Determine the (X, Y) coordinate at the center of the cell enclosing the given text.  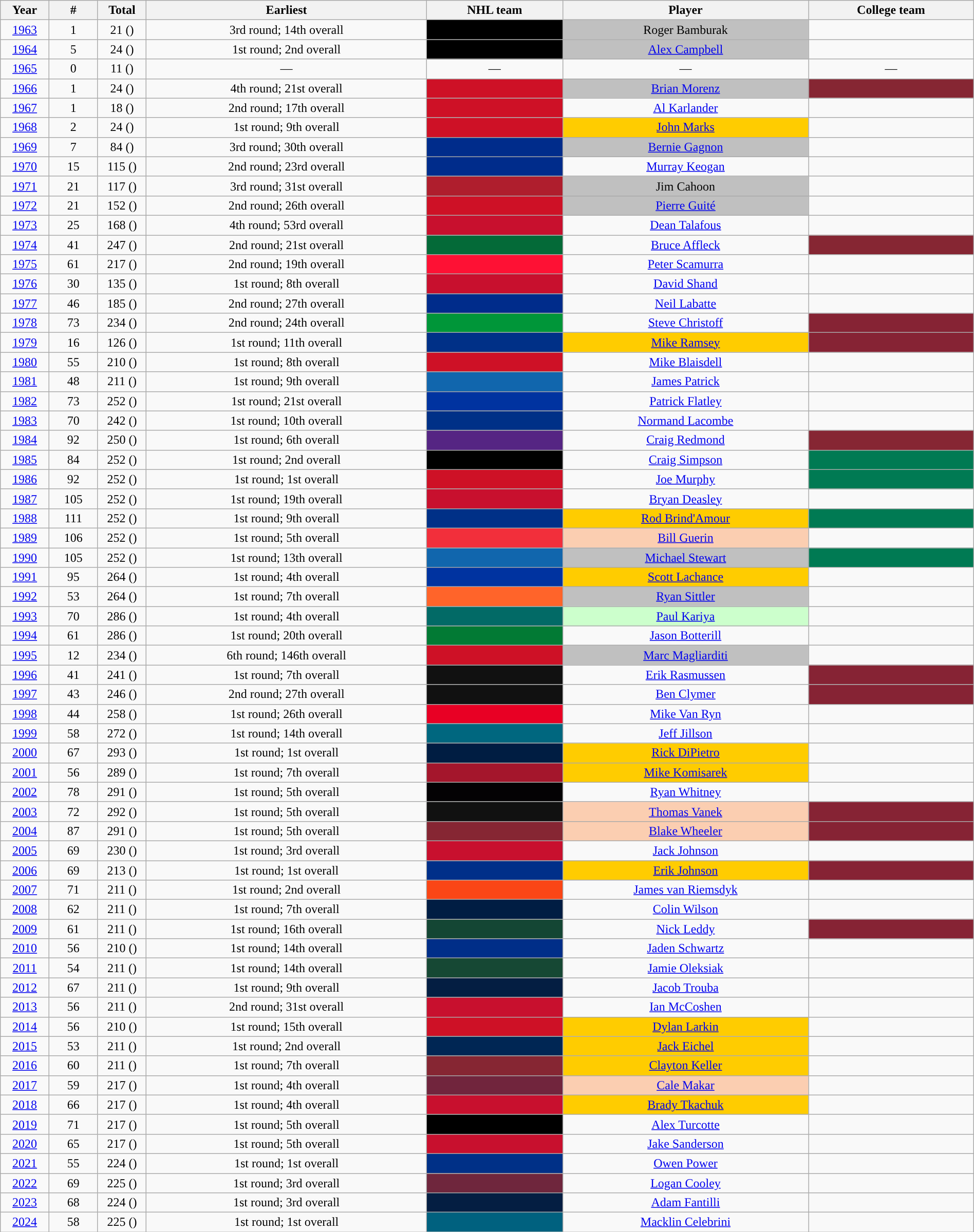
1974 (25, 245)
1992 (25, 597)
James van Riemsdyk (685, 890)
152 () (122, 205)
1977 (25, 304)
1968 (25, 127)
1993 (25, 616)
247 () (122, 245)
292 () (122, 811)
60 (73, 1066)
Adam Fantilli (685, 1203)
241 () (122, 675)
Mike Ramsey (685, 343)
185 () (122, 304)
Earliest (287, 10)
2nd round; 24th overall (287, 323)
1980 (25, 362)
59 (73, 1085)
Rick DiPietro (685, 753)
1981 (25, 382)
2024 (25, 1222)
Erik Rasmussen (685, 675)
Year (25, 10)
1973 (25, 225)
1998 (25, 714)
Alex Turcotte (685, 1124)
1975 (25, 264)
Cale Makar (685, 1085)
2008 (25, 909)
1985 (25, 460)
3rd round; 30th overall (287, 147)
1963 (25, 30)
2nd round; 19th overall (287, 264)
25 (73, 225)
Brady Tkachuk (685, 1105)
66 (73, 1105)
2014 (25, 1027)
Mike Komisarek (685, 772)
135 () (122, 284)
2002 (25, 792)
Normand Lacombe (685, 421)
84 (73, 460)
Marc Magliarditi (685, 655)
126 () (122, 343)
5 (73, 49)
1991 (25, 577)
293 () (122, 753)
Craig Simpson (685, 460)
1st round; 26th overall (287, 714)
1996 (25, 675)
18 () (122, 108)
2005 (25, 850)
Steve Christoff (685, 323)
Ryan Sittler (685, 597)
1976 (25, 284)
12 (73, 655)
2nd round; 21st overall (287, 245)
David Shand (685, 284)
Brian Morenz (685, 88)
1982 (25, 401)
1st round; 15th overall (287, 1027)
2nd round; 23rd overall (287, 166)
2 (73, 127)
Macklin Celebrini (685, 1222)
2015 (25, 1046)
1999 (25, 733)
16 (73, 343)
Jack Eichel (685, 1046)
Dean Talafous (685, 225)
2011 (25, 968)
Al Karlander (685, 108)
Ian McCoshen (685, 1007)
Dylan Larkin (685, 1027)
Bernie Gagnon (685, 147)
2017 (25, 1085)
NHL team (494, 10)
84 () (122, 147)
106 (73, 538)
72 (73, 811)
1972 (25, 205)
Erik Johnson (685, 870)
21 () (122, 30)
Joe Murphy (685, 479)
Ryan Whitney (685, 792)
272 () (122, 733)
1988 (25, 518)
Jaden Schwartz (685, 949)
2013 (25, 1007)
1966 (25, 88)
2023 (25, 1203)
Jack Johnson (685, 850)
Murray Keogan (685, 166)
2nd round; 26th overall (287, 205)
Jason Botterill (685, 636)
Michael Stewart (685, 557)
246 () (122, 694)
4th round; 21st overall (287, 88)
1st round; 13th overall (287, 557)
2018 (25, 1105)
1990 (25, 557)
1964 (25, 49)
46 (73, 304)
62 (73, 909)
Patrick Flatley (685, 401)
Alex Campbell (685, 49)
1st round; 6th overall (287, 440)
1st round; 20th overall (287, 636)
2006 (25, 870)
15 (73, 166)
111 (73, 518)
2004 (25, 831)
6th round; 146th overall (287, 655)
2009 (25, 929)
258 () (122, 714)
Colin Wilson (685, 909)
Owen Power (685, 1163)
Mike Van Ryn (685, 714)
54 (73, 968)
Bill Guerin (685, 538)
Roger Bamburak (685, 30)
1978 (25, 323)
65 (73, 1144)
2nd round; 31st overall (287, 1007)
1983 (25, 421)
Thomas Vanek (685, 811)
2016 (25, 1066)
1997 (25, 694)
Logan Cooley (685, 1183)
7 (73, 147)
30 (73, 284)
2003 (25, 811)
213 () (122, 870)
78 (73, 792)
1st round; 21st overall (287, 401)
Total (122, 10)
John Marks (685, 127)
1st round; 11th overall (287, 343)
1st round; 19th overall (287, 499)
2012 (25, 988)
Jacob Trouba (685, 988)
1994 (25, 636)
Bryan Deasley (685, 499)
Mike Blaisdell (685, 362)
95 (73, 577)
1969 (25, 147)
Player (685, 10)
44 (73, 714)
1965 (25, 69)
11 () (122, 69)
Jim Cahoon (685, 186)
1987 (25, 499)
3rd round; 31st overall (287, 186)
James Patrick (685, 382)
Clayton Keller (685, 1066)
Blake Wheeler (685, 831)
68 (73, 1203)
4th round; 53rd overall (287, 225)
117 () (122, 186)
Jamie Oleksiak (685, 968)
2021 (25, 1163)
43 (73, 694)
168 () (122, 225)
2nd round; 17th overall (287, 108)
# (73, 10)
Scott Lachance (685, 577)
230 () (122, 850)
0 (73, 69)
2019 (25, 1124)
1971 (25, 186)
2001 (25, 772)
1st round; 10th overall (287, 421)
289 () (122, 772)
2007 (25, 890)
Bruce Affleck (685, 245)
1st round; 16th overall (287, 929)
Rod Brind'Amour (685, 518)
1989 (25, 538)
242 () (122, 421)
2020 (25, 1144)
College team (891, 10)
1984 (25, 440)
Neil Labatte (685, 304)
87 (73, 831)
2010 (25, 949)
2022 (25, 1183)
Paul Kariya (685, 616)
Pierre Guité (685, 205)
1979 (25, 343)
Jeff Jillson (685, 733)
Craig Redmond (685, 440)
3rd round; 14th overall (287, 30)
Nick Leddy (685, 929)
48 (73, 382)
1970 (25, 166)
2000 (25, 753)
115 () (122, 166)
Jake Sanderson (685, 1144)
Ben Clymer (685, 694)
250 () (122, 440)
1967 (25, 108)
1995 (25, 655)
Peter Scamurra (685, 264)
1986 (25, 479)
